For the text-containing cell, return its midpoint in [X, Y] coordinate format. 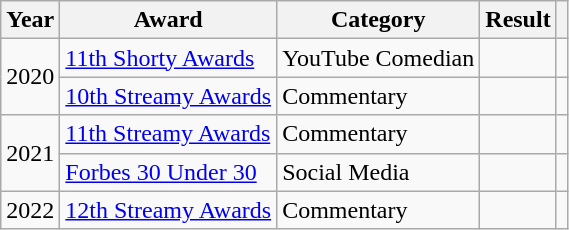
2020 [30, 77]
12th Streamy Awards [168, 210]
Award [168, 20]
Social Media [378, 172]
Forbes 30 Under 30 [168, 172]
Category [378, 20]
10th Streamy Awards [168, 96]
11th Streamy Awards [168, 134]
2021 [30, 153]
Result [518, 20]
YouTube Comedian [378, 58]
Year [30, 20]
11th Shorty Awards [168, 58]
2022 [30, 210]
